Find where the given text appears and provide that cell's center as [X, Y] coordinate. 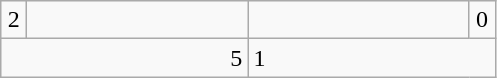
1 [372, 58]
0 [482, 20]
2 [14, 20]
5 [124, 58]
